Identify which cell holds the provided text, then report its (X, Y) central coordinate. 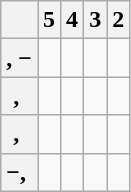
3 (96, 20)
5 (50, 20)
2 (118, 20)
, − (20, 58)
−, (20, 172)
4 (72, 20)
